For the text-containing cell, return its midpoint in [X, Y] coordinate format. 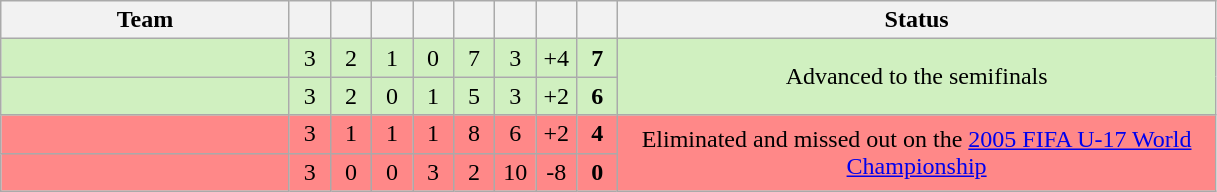
+4 [556, 58]
10 [516, 172]
Eliminated and missed out on the 2005 FIFA U-17 World Championship [917, 153]
8 [474, 134]
5 [474, 96]
4 [598, 134]
Status [917, 20]
Advanced to the semifinals [917, 77]
-8 [556, 172]
Team [146, 20]
